Scan for the cell matching the given text and deliver its (X, Y) coordinate at center. 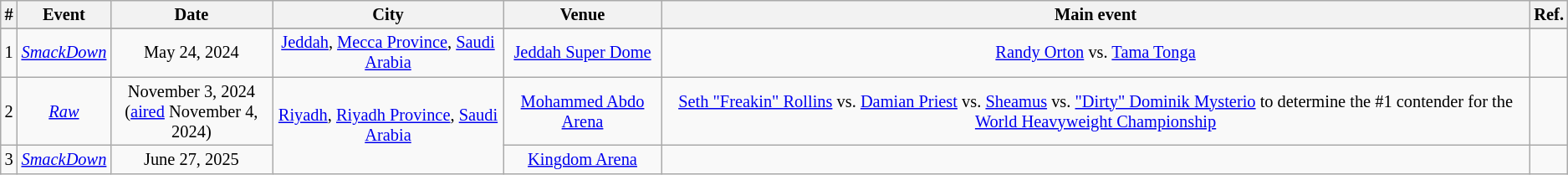
Mohammed Abdo Arena (582, 111)
Date (191, 14)
Venue (582, 14)
Raw (64, 111)
November 3, 2024(aired November 4, 2024) (191, 111)
Main event (1096, 14)
Event (64, 14)
Ref. (1549, 14)
May 24, 2024 (191, 53)
3 (9, 159)
Jeddah, Mecca Province, Saudi Arabia (388, 53)
June 27, 2025 (191, 159)
Randy Orton vs. Tama Tonga (1096, 53)
1 (9, 53)
Riyadh, Riyadh Province, Saudi Arabia (388, 126)
Jeddah Super Dome (582, 53)
# (9, 14)
City (388, 14)
Kingdom Arena (582, 159)
2 (9, 111)
